Find where the given text appears and provide that cell's center as (x, y) coordinate. 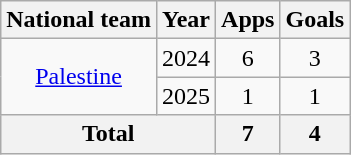
National team (79, 20)
6 (248, 58)
Palestine (79, 77)
Apps (248, 20)
3 (315, 58)
4 (315, 134)
Year (186, 20)
2024 (186, 58)
Total (108, 134)
7 (248, 134)
2025 (186, 96)
Goals (315, 20)
